Return [X, Y] of the center of cell containing provided text 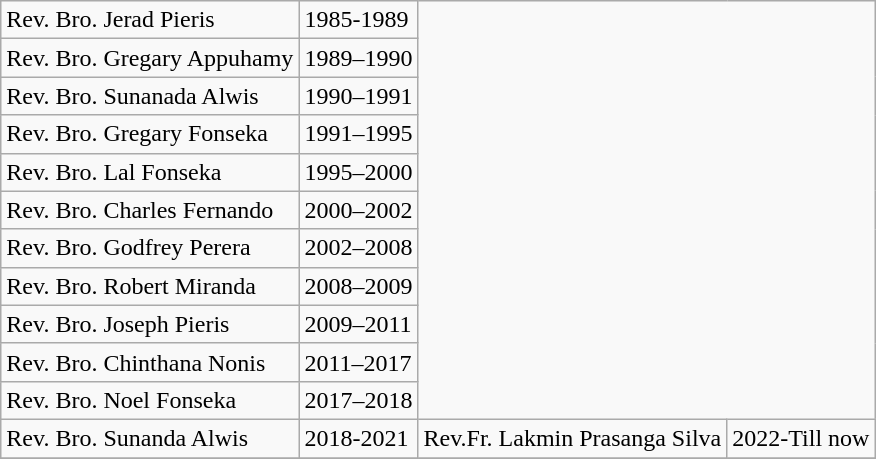
Rev. Bro. Lal Fonseka [150, 172]
Rev. Bro. Joseph Pieris [150, 324]
1990–1991 [358, 96]
2002–2008 [358, 248]
1985-1989 [358, 20]
Rev. Bro. Robert Miranda [150, 286]
Rev. Bro. Gregary Appuhamy [150, 58]
2008–2009 [358, 286]
2009–2011 [358, 324]
Rev. Bro. Chinthana Nonis [150, 362]
Rev.Fr. Lakmin Prasanga Silva [572, 438]
Rev. Bro. Charles Fernando [150, 210]
2011–2017 [358, 362]
Rev. Bro. Jerad Pieris [150, 20]
1989–1990 [358, 58]
2022-Till now [801, 438]
Rev. Bro. Gregary Fonseka [150, 134]
2000–2002 [358, 210]
Rev. Bro. Sunanda Alwis [150, 438]
Rev. Bro. Sunanada Alwis [150, 96]
2018-2021 [358, 438]
Rev. Bro. Godfrey Perera [150, 248]
2017–2018 [358, 400]
1991–1995 [358, 134]
1995–2000 [358, 172]
Rev. Bro. Noel Fonseka [150, 400]
